Provide the (x, y) coordinate of the cell's center where the given text is located.  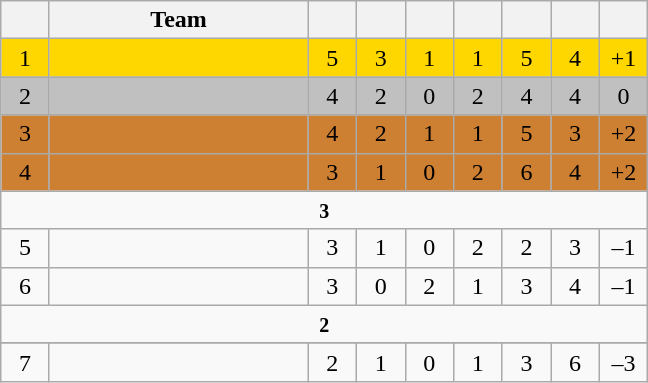
+1 (624, 58)
7 (26, 362)
–3 (624, 362)
Team (178, 20)
